Provide the [x, y] coordinate of the cell's center where the given text is located.  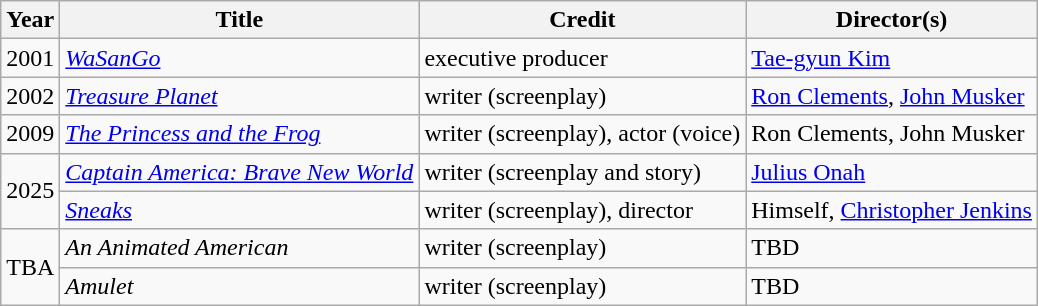
Director(s) [892, 20]
Amulet [240, 286]
writer (screenplay and story) [582, 172]
Title [240, 20]
Captain America: Brave New World [240, 172]
2002 [30, 96]
2009 [30, 134]
2001 [30, 58]
The Princess and the Frog [240, 134]
Credit [582, 20]
Tae-gyun Kim [892, 58]
writer (screenplay), actor (voice) [582, 134]
TBA [30, 267]
Year [30, 20]
Julius Onah [892, 172]
Sneaks [240, 210]
WaSanGo [240, 58]
executive producer [582, 58]
Treasure Planet [240, 96]
2025 [30, 191]
An Animated American [240, 248]
Himself, Christopher Jenkins [892, 210]
writer (screenplay), director [582, 210]
